Provide the (X, Y) coordinate of the cell's center where the given text is located.  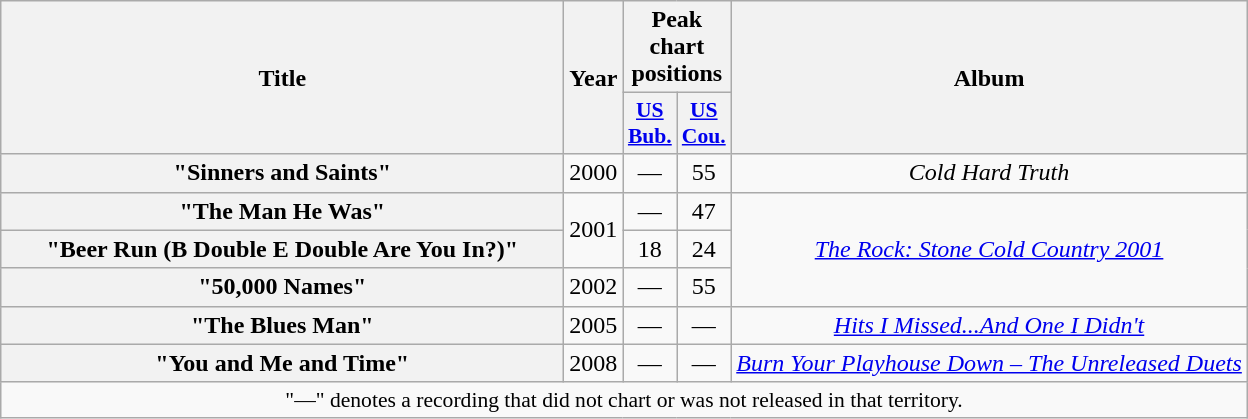
The Rock: Stone Cold Country 2001 (990, 249)
24 (704, 249)
18 (650, 249)
"Sinners and Saints" (282, 173)
USBub. (650, 124)
USCou. (704, 124)
Album (990, 78)
Title (282, 78)
47 (704, 211)
Hits I Missed...And One I Didn't (990, 325)
"Beer Run (B Double E Double Are You In?)" (282, 249)
2002 (594, 287)
2005 (594, 325)
2000 (594, 173)
Cold Hard Truth (990, 173)
2008 (594, 363)
Year (594, 78)
Burn Your Playhouse Down – The Unreleased Duets (990, 363)
Peak chartpositions (677, 47)
2001 (594, 230)
"You and Me and Time" (282, 363)
"The Man He Was" (282, 211)
"—" denotes a recording that did not chart or was not released in that territory. (624, 400)
"50,000 Names" (282, 287)
"The Blues Man" (282, 325)
